Determine the [X, Y] coordinate at the center of the cell enclosing the given text.  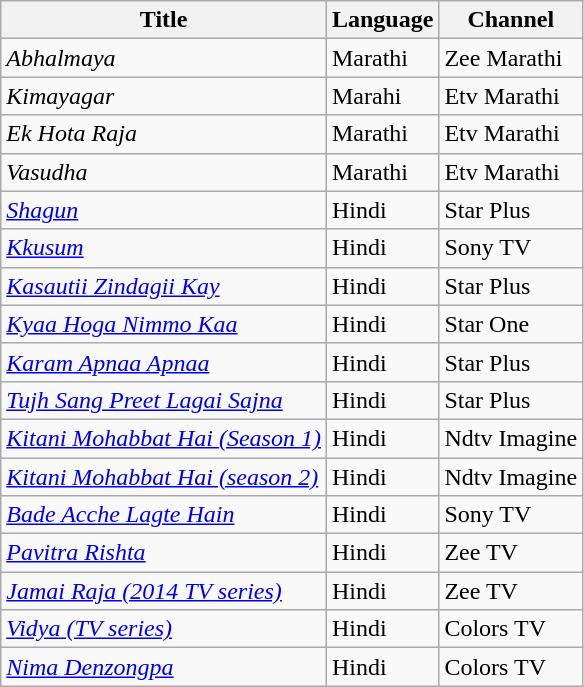
Title [164, 20]
Abhalmaya [164, 58]
Shagun [164, 210]
Kkusum [164, 248]
Kimayagar [164, 96]
Tujh Sang Preet Lagai Sajna [164, 400]
Zee Marathi [511, 58]
Nima Denzongpa [164, 667]
Marahi [382, 96]
Channel [511, 20]
Star One [511, 324]
Karam Apnaa Apnaa [164, 362]
Language [382, 20]
Kitani Mohabbat Hai (Season 1) [164, 438]
Jamai Raja (2014 TV series) [164, 591]
Vidya (TV series) [164, 629]
Pavitra Rishta [164, 553]
Bade Acche Lagte Hain [164, 515]
Kitani Mohabbat Hai (season 2) [164, 477]
Ek Hota Raja [164, 134]
Kasautii Zindagii Kay [164, 286]
Kyaa Hoga Nimmo Kaa [164, 324]
Vasudha [164, 172]
